Extract the (x, y) coordinate from the center of the cell holding the provided text.  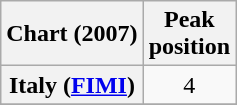
Peakposition (189, 34)
Italy (FIMI) (72, 85)
Chart (2007) (72, 34)
4 (189, 85)
